Provide the (x, y) coordinate of the cell's center where the given text is located.  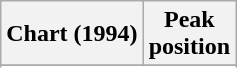
Peak position (189, 34)
Chart (1994) (72, 34)
